Capture the cell that displays the provided text and extract its [x, y] central coordinate. 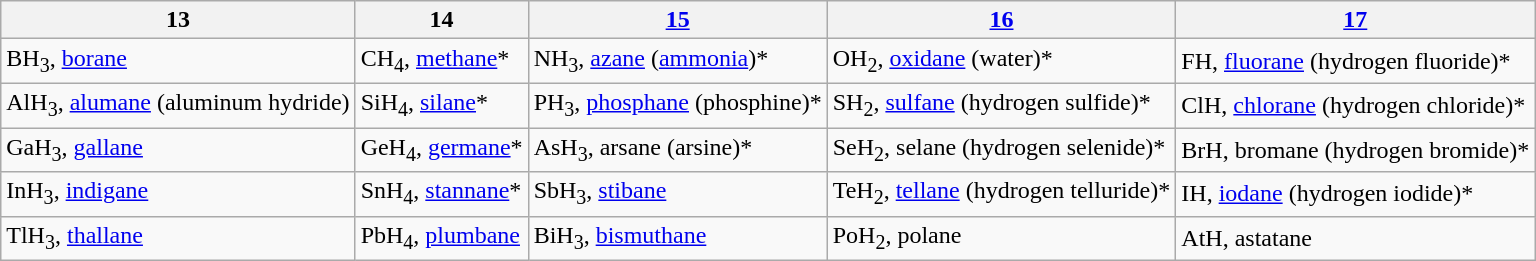
SnH4, stannane* [442, 194]
SiH4, silane* [442, 105]
SH2, sulfane (hydrogen sulfide)* [1002, 105]
AsH3, arsane (arsine)* [678, 150]
TlH3, thallane [178, 238]
OH2, oxidane (water)* [1002, 61]
GeH4, germane* [442, 150]
PbH4, plumbane [442, 238]
CH4, methane* [442, 61]
NH3, azane (ammonia)* [678, 61]
InH3, indigane [178, 194]
16 [1002, 20]
SeH2, selane (hydrogen selenide)* [1002, 150]
BrH, bromane (hydrogen bromide)* [1356, 150]
17 [1356, 20]
TeH2, tellane (hydrogen telluride)* [1002, 194]
PoH2, polane [1002, 238]
14 [442, 20]
ClH, chlorane (hydrogen chloride)* [1356, 105]
GaH3, gallane [178, 150]
SbH3, stibane [678, 194]
AlH3, alumane (aluminum hydride) [178, 105]
13 [178, 20]
FH, fluorane (hydrogen fluoride)* [1356, 61]
BH3, borane [178, 61]
BiH3, bismuthane [678, 238]
PH3, phosphane (phosphine)* [678, 105]
AtH, astatane [1356, 238]
IH, iodane (hydrogen iodide)* [1356, 194]
15 [678, 20]
